Scan for the cell matching the given text and deliver its [x, y] coordinate at center. 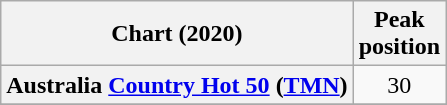
Australia Country Hot 50 (TMN) [177, 85]
Peak position [399, 34]
Chart (2020) [177, 34]
30 [399, 85]
